Return [x, y] of the center of cell containing provided text 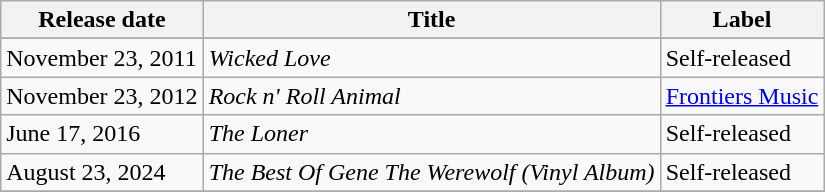
Wicked Love [432, 58]
June 17, 2016 [102, 134]
Title [432, 20]
November 23, 2011 [102, 58]
The Loner [432, 134]
Label [742, 20]
November 23, 2012 [102, 96]
Release date [102, 20]
Rock n' Roll Animal [432, 96]
The Best Of Gene The Werewolf (Vinyl Album) [432, 172]
August 23, 2024 [102, 172]
Frontiers Music [742, 96]
